Locate the cell with the specified text and output its [x, y] center coordinate. 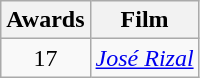
Film [144, 20]
Awards [46, 20]
17 [46, 58]
José Rizal [144, 58]
